Pinpoint the cell where the given text exists, returning its (X, Y) midpoint coordinate. 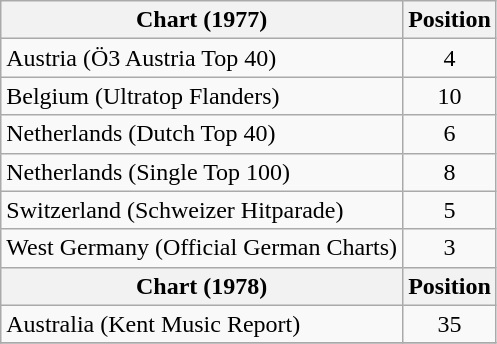
35 (450, 324)
6 (450, 134)
Netherlands (Single Top 100) (202, 172)
Austria (Ö3 Austria Top 40) (202, 58)
3 (450, 248)
5 (450, 210)
Chart (1978) (202, 286)
Switzerland (Schweizer Hitparade) (202, 210)
Chart (1977) (202, 20)
10 (450, 96)
Australia (Kent Music Report) (202, 324)
Belgium (Ultratop Flanders) (202, 96)
8 (450, 172)
Netherlands (Dutch Top 40) (202, 134)
West Germany (Official German Charts) (202, 248)
4 (450, 58)
